Return (x, y) of the center of cell containing provided text 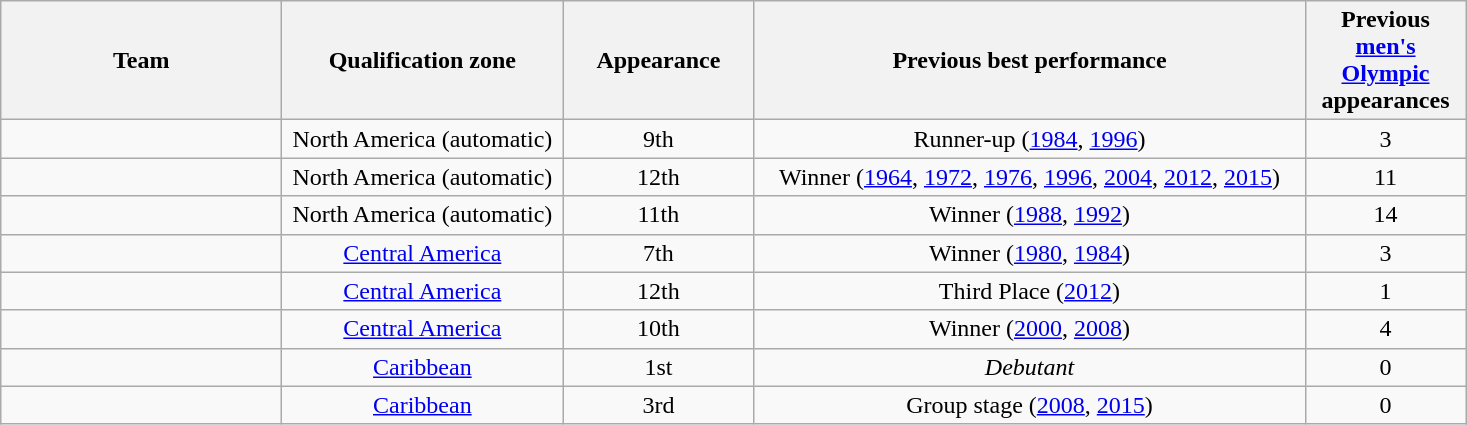
Previous men's Olympic appearances (1386, 60)
Qualification zone (422, 60)
11 (1386, 177)
Runner-up (1984, 1996) (1030, 139)
Group stage (2008, 2015) (1030, 405)
10th (658, 329)
7th (658, 253)
Appearance (658, 60)
4 (1386, 329)
Debutant (1030, 367)
Winner (1988, 1992) (1030, 215)
9th (658, 139)
Previous best performance (1030, 60)
Winner (1980, 1984) (1030, 253)
1 (1386, 291)
Team (142, 60)
1st (658, 367)
3rd (658, 405)
11th (658, 215)
Winner (1964, 1972, 1976, 1996, 2004, 2012, 2015) (1030, 177)
Winner (2000, 2008) (1030, 329)
Third Place (2012) (1030, 291)
14 (1386, 215)
